Return the [X, Y] coordinate for the center point of the cell that contains the specified text.  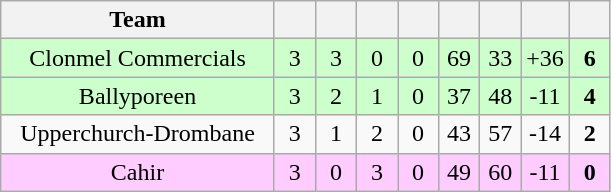
49 [460, 172]
6 [590, 58]
4 [590, 96]
60 [500, 172]
Cahir [138, 172]
Team [138, 20]
Ballyporeen [138, 96]
43 [460, 134]
69 [460, 58]
Upperchurch-Drombane [138, 134]
57 [500, 134]
Clonmel Commercials [138, 58]
-14 [546, 134]
+36 [546, 58]
33 [500, 58]
48 [500, 96]
37 [460, 96]
